Output the [X, Y] coordinate of the center of the cell containing the given text.  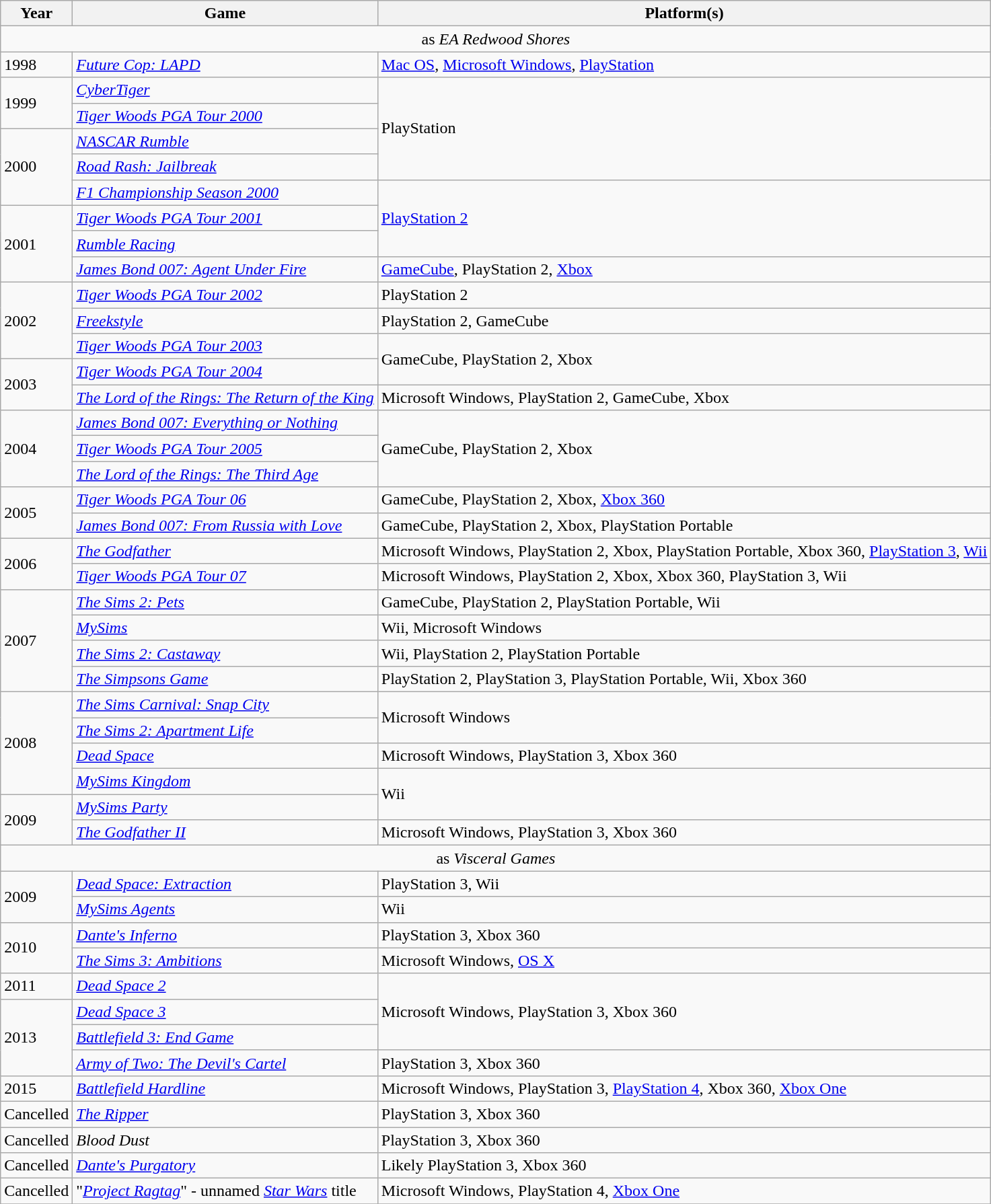
Microsoft Windows, PlayStation 3, PlayStation 4, Xbox 360, Xbox One [684, 1088]
Rumble Racing [225, 243]
Year [36, 13]
Future Cop: LAPD [225, 65]
"Project Ragtag" - unnamed Star Wars title [225, 1191]
The Lord of the Rings: The Return of the King [225, 398]
Tiger Woods PGA Tour 2000 [225, 116]
1999 [36, 103]
Battlefield 3: End Game [225, 1037]
MySims Agents [225, 909]
Microsoft Windows, PlayStation 4, Xbox One [684, 1191]
Microsoft Windows, PlayStation 2, Xbox, Xbox 360, PlayStation 3, Wii [684, 576]
Dead Space 2 [225, 986]
Mac OS, Microsoft Windows, PlayStation [684, 65]
CyberTiger [225, 90]
PlayStation 2, PlayStation 3, PlayStation Portable, Wii, Xbox 360 [684, 679]
GameCube, PlayStation 2, Xbox, Xbox 360 [684, 500]
Freekstyle [225, 321]
Tiger Woods PGA Tour 07 [225, 576]
Dante's Inferno [225, 935]
2007 [36, 640]
The Lord of the Rings: The Third Age [225, 474]
2000 [36, 167]
Dead Space [225, 756]
2013 [36, 1037]
Dead Space: Extraction [225, 884]
PlayStation [684, 128]
The Godfather II [225, 833]
Tiger Woods PGA Tour 2004 [225, 372]
Microsoft Windows, OS X [684, 961]
James Bond 007: From Russia with Love [225, 525]
2001 [36, 243]
2005 [36, 513]
1998 [36, 65]
Tiger Woods PGA Tour 2005 [225, 449]
Tiger Woods PGA Tour 2003 [225, 346]
The Sims Carnival: Snap City [225, 704]
Likely PlayStation 3, Xbox 360 [684, 1166]
MySims [225, 628]
2006 [36, 564]
Army of Two: The Devil's Cartel [225, 1063]
2004 [36, 449]
Dead Space 3 [225, 1012]
Game [225, 13]
Tiger Woods PGA Tour 2002 [225, 295]
2002 [36, 320]
The Sims 3: Ambitions [225, 961]
2010 [36, 948]
GameCube, PlayStation 2, Xbox, PlayStation Portable [684, 525]
Wii, PlayStation 2, PlayStation Portable [684, 653]
2008 [36, 743]
The Ripper [225, 1114]
Dante's Purgatory [225, 1166]
Blood Dust [225, 1140]
F1 Championship Season 2000 [225, 192]
James Bond 007: Everything or Nothing [225, 423]
PlayStation 2, GameCube [684, 321]
MySims Kingdom [225, 782]
The Simpsons Game [225, 679]
as Visceral Games [496, 858]
Wii, Microsoft Windows [684, 628]
2003 [36, 385]
James Bond 007: Agent Under Fire [225, 269]
NASCAR Rumble [225, 141]
MySims Party [225, 807]
The Sims 2: Pets [225, 602]
GameCube, PlayStation 2, PlayStation Portable, Wii [684, 602]
Road Rash: Jailbreak [225, 167]
2011 [36, 986]
The Godfather [225, 551]
Microsoft Windows, PlayStation 2, GameCube, Xbox [684, 398]
PlayStation 3, Wii [684, 884]
Tiger Woods PGA Tour 2001 [225, 218]
Microsoft Windows [684, 717]
as EA Redwood Shores [496, 39]
Microsoft Windows, PlayStation 2, Xbox, PlayStation Portable, Xbox 360, PlayStation 3, Wii [684, 551]
The Sims 2: Apartment Life [225, 730]
Tiger Woods PGA Tour 06 [225, 500]
Platform(s) [684, 13]
Battlefield Hardline [225, 1088]
The Sims 2: Castaway [225, 653]
2015 [36, 1088]
